Locate the cell with the specified text and output its (X, Y) center coordinate. 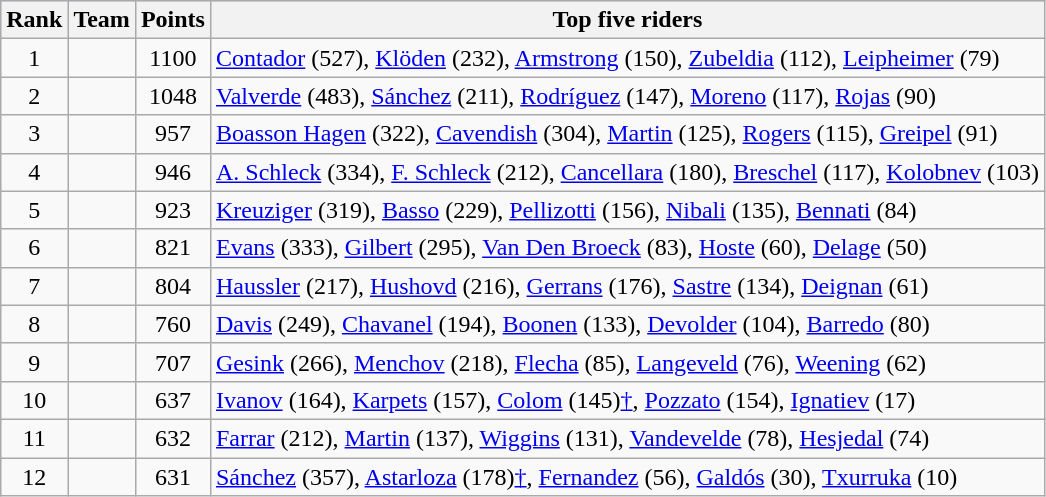
804 (172, 286)
946 (172, 172)
Top five riders (627, 20)
Ivanov (164), Karpets (157), Colom (145)†, Pozzato (154), Ignatiev (17) (627, 400)
Valverde (483), Sánchez (211), Rodríguez (147), Moreno (117), Rojas (90) (627, 96)
3 (34, 134)
821 (172, 248)
1100 (172, 58)
11 (34, 438)
Boasson Hagen (322), Cavendish (304), Martin (125), Rogers (115), Greipel (91) (627, 134)
4 (34, 172)
Gesink (266), Menchov (218), Flecha (85), Langeveld (76), Weening (62) (627, 362)
Team (102, 20)
1 (34, 58)
Kreuziger (319), Basso (229), Pellizotti (156), Nibali (135), Bennati (84) (627, 210)
Contador (527), Klöden (232), Armstrong (150), Zubeldia (112), Leipheimer (79) (627, 58)
1048 (172, 96)
A. Schleck (334), F. Schleck (212), Cancellara (180), Breschel (117), Kolobnev (103) (627, 172)
Rank (34, 20)
10 (34, 400)
Davis (249), Chavanel (194), Boonen (133), Devolder (104), Barredo (80) (627, 324)
707 (172, 362)
9 (34, 362)
632 (172, 438)
631 (172, 477)
Farrar (212), Martin (137), Wiggins (131), Vandevelde (78), Hesjedal (74) (627, 438)
8 (34, 324)
7 (34, 286)
Points (172, 20)
923 (172, 210)
2 (34, 96)
637 (172, 400)
Haussler (217), Hushovd (216), Gerrans (176), Sastre (134), Deignan (61) (627, 286)
Sánchez (357), Astarloza (178)†, Fernandez (56), Galdós (30), Txurruka (10) (627, 477)
957 (172, 134)
760 (172, 324)
12 (34, 477)
6 (34, 248)
Evans (333), Gilbert (295), Van Den Broeck (83), Hoste (60), Delage (50) (627, 248)
5 (34, 210)
